Detect which cell encompasses the target text, then output its [X, Y] center coordinate. 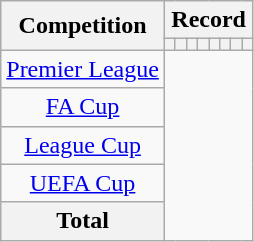
Competition [83, 26]
FA Cup [83, 107]
Premier League [83, 69]
UEFA Cup [83, 183]
League Cup [83, 145]
Total [83, 221]
Record [208, 20]
